Search for the cell housing the specified text and yield its [x, y] center coordinate. 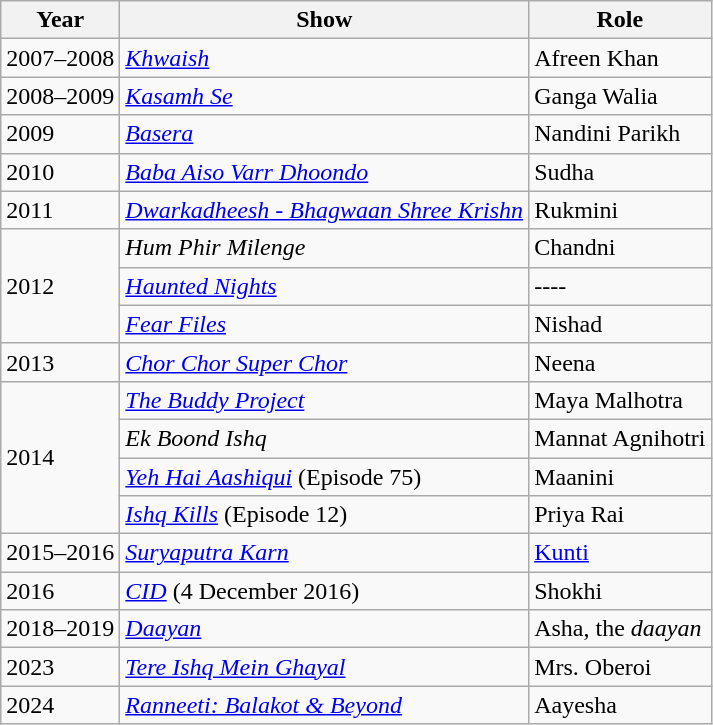
Priya Rai [620, 515]
Chandni [620, 248]
Nandini Parikh [620, 134]
Khwaish [324, 58]
2014 [60, 457]
Ek Boond Ishq [324, 438]
The Buddy Project [324, 400]
Daayan [324, 629]
2015–2016 [60, 553]
2012 [60, 286]
2018–2019 [60, 629]
---- [620, 286]
Asha, the daayan [620, 629]
Hum Phir Milenge [324, 248]
Chor Chor Super Chor [324, 362]
Maanini [620, 477]
Baba Aiso Varr Dhoondo [324, 172]
Yeh Hai Aashiqui (Episode 75) [324, 477]
Dwarkadheesh - Bhagwaan Shree Krishn [324, 210]
Aayesha [620, 705]
Suryaputra Karn [324, 553]
Neena [620, 362]
Shokhi [620, 591]
Haunted Nights [324, 286]
Sudha [620, 172]
Afreen Khan [620, 58]
Rukmini [620, 210]
Show [324, 20]
2010 [60, 172]
CID (4 December 2016) [324, 591]
2008–2009 [60, 96]
Fear Files [324, 324]
Kasamh Se [324, 96]
Maya Malhotra [620, 400]
Mrs. Oberoi [620, 667]
Tere Ishq Mein Ghayal [324, 667]
2024 [60, 705]
Nishad [620, 324]
Kunti [620, 553]
Year [60, 20]
2011 [60, 210]
2007–2008 [60, 58]
Ranneeti: Balakot & Beyond [324, 705]
2009 [60, 134]
Ishq Kills (Episode 12) [324, 515]
Basera [324, 134]
2016 [60, 591]
2013 [60, 362]
Role [620, 20]
2023 [60, 667]
Ganga Walia [620, 96]
Mannat Agnihotri [620, 438]
